From the cell containing the given text, extract its center point as [x, y] coordinate. 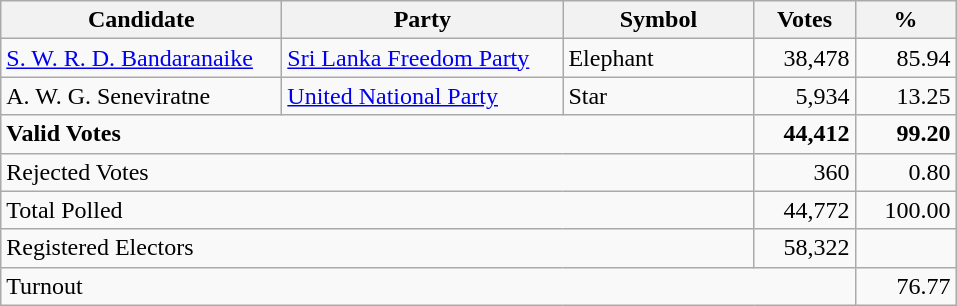
99.20 [906, 134]
44,412 [804, 134]
Registered Electors [378, 248]
Party [422, 20]
Votes [804, 20]
S. W. R. D. Bandaranaike [142, 58]
Rejected Votes [378, 172]
Valid Votes [378, 134]
United National Party [422, 96]
Total Polled [378, 210]
360 [804, 172]
5,934 [804, 96]
% [906, 20]
A. W. G. Seneviratne [142, 96]
Star [658, 96]
Candidate [142, 20]
Elephant [658, 58]
Symbol [658, 20]
85.94 [906, 58]
13.25 [906, 96]
Sri Lanka Freedom Party [422, 58]
76.77 [906, 286]
44,772 [804, 210]
0.80 [906, 172]
38,478 [804, 58]
58,322 [804, 248]
Turnout [428, 286]
100.00 [906, 210]
